Capture the cell that displays the provided text and extract its [x, y] central coordinate. 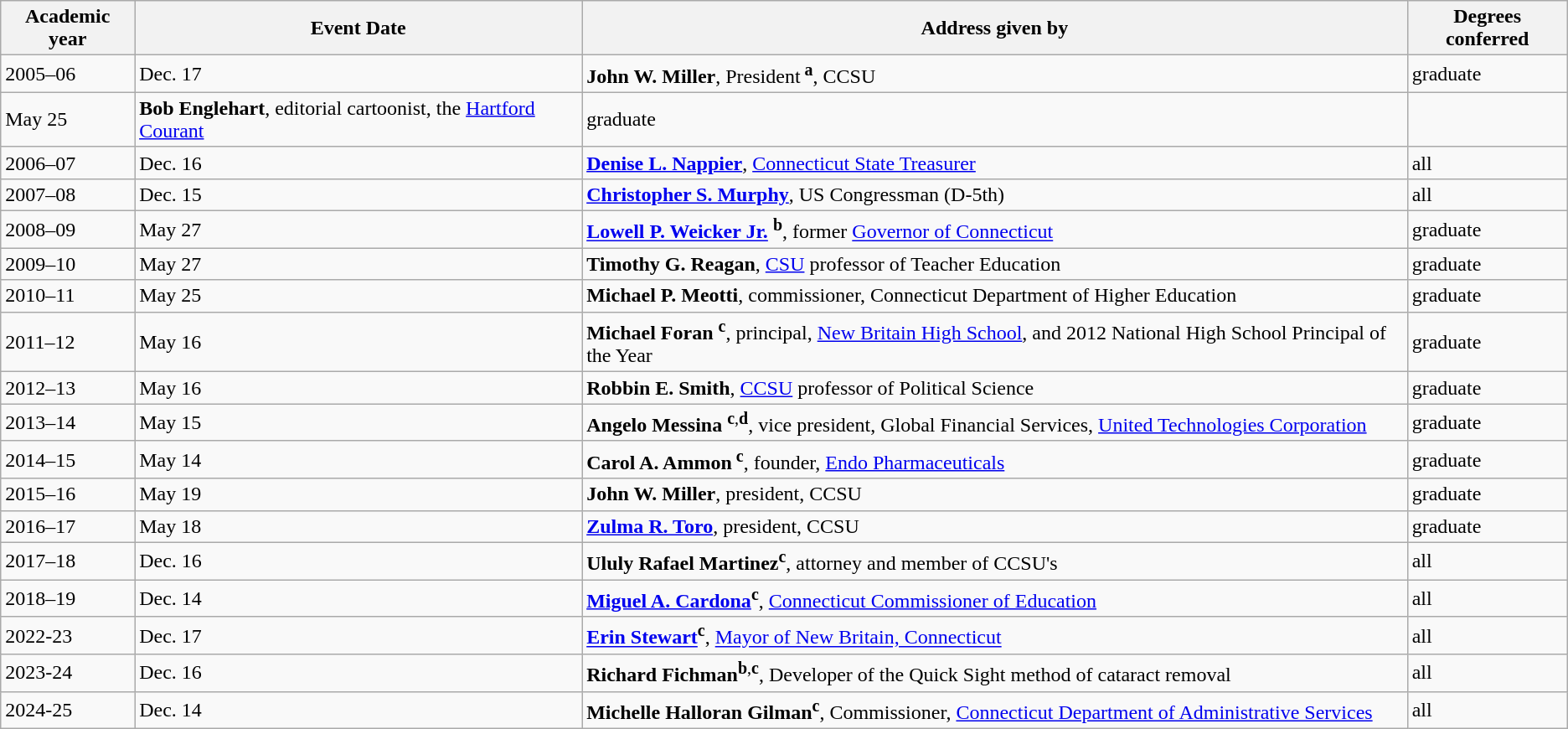
Academic year [68, 28]
2007–08 [68, 194]
Christopher S. Murphy, US Congressman (D-5th) [995, 194]
2023-24 [68, 674]
2009–10 [68, 264]
Denise L. Nappier, Connecticut State Treasurer [995, 163]
Michelle Halloran Gilmanc, Commissioner, Connecticut Department of Administrative Services [995, 711]
2016–17 [68, 526]
Carol A. Ammon c, founder, Endo Pharmaceuticals [995, 459]
May 14 [358, 459]
2018–19 [68, 598]
Event Date [358, 28]
Erin Stewartc, Mayor of New Britain, Connecticut [995, 635]
Richard Fichmanb,c, Developer of the Quick Sight method of cataract removal [995, 674]
Lowell P. Weicker Jr. b, former Governor of Connecticut [995, 230]
2022-23 [68, 635]
Angelo Messina c,d, vice president, Global Financial Services, United Technologies Corporation [995, 422]
2010–11 [68, 296]
2011–12 [68, 342]
2005–06 [68, 74]
Ululy Rafael Martinezc, attorney and member of CCSU's [995, 561]
Michael Foran c, principal, New Britain High School, and 2012 National High School Principal of the Year [995, 342]
2008–09 [68, 230]
May 18 [358, 526]
John W. Miller, President a, CCSU [995, 74]
2024-25 [68, 711]
2006–07 [68, 163]
May 19 [358, 494]
2013–14 [68, 422]
Degrees conferred [1488, 28]
Zulma R. Toro, president, CCSU [995, 526]
Michael P. Meotti, commissioner, Connecticut Department of Higher Education [995, 296]
Robbin E. Smith, CCSU professor of Political Science [995, 388]
Dec. 15 [358, 194]
Miguel A. Cardonac, Connecticut Commissioner of Education [995, 598]
2014–15 [68, 459]
Bob Englehart, editorial cartoonist, the Hartford Courant [358, 119]
Timothy G. Reagan, CSU professor of Teacher Education [995, 264]
Address given by [995, 28]
2017–18 [68, 561]
2015–16 [68, 494]
John W. Miller, president, CCSU [995, 494]
May 15 [358, 422]
2012–13 [68, 388]
